Return the (x, y) coordinate for the center point of the cell that contains the specified text.  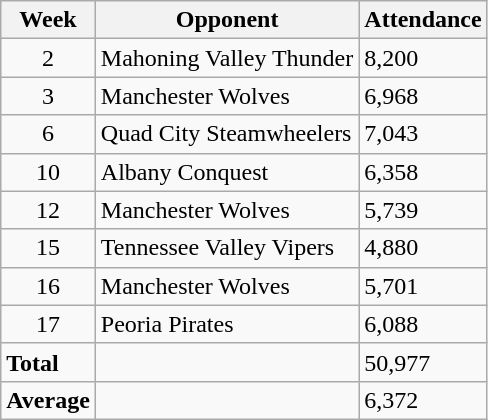
Quad City Steamwheelers (226, 134)
Albany Conquest (226, 172)
5,701 (423, 286)
4,880 (423, 248)
Opponent (226, 20)
Tennessee Valley Vipers (226, 248)
12 (48, 210)
50,977 (423, 362)
Total (48, 362)
5,739 (423, 210)
6 (48, 134)
Attendance (423, 20)
15 (48, 248)
6,358 (423, 172)
Peoria Pirates (226, 324)
Mahoning Valley Thunder (226, 58)
6,372 (423, 400)
10 (48, 172)
Week (48, 20)
7,043 (423, 134)
2 (48, 58)
8,200 (423, 58)
16 (48, 286)
17 (48, 324)
Average (48, 400)
6,088 (423, 324)
3 (48, 96)
6,968 (423, 96)
